Find where the given text appears and provide that cell's center as [x, y] coordinate. 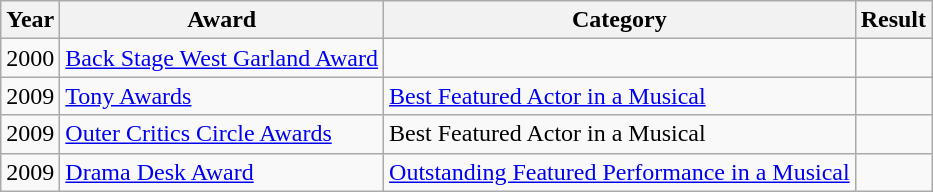
Outer Critics Circle Awards [222, 134]
Category [620, 20]
Award [222, 20]
Tony Awards [222, 96]
Drama Desk Award [222, 172]
Outstanding Featured Performance in a Musical [620, 172]
Year [30, 20]
Back Stage West Garland Award [222, 58]
Result [893, 20]
2000 [30, 58]
